Pinpoint the cell where the given text exists, returning its (x, y) midpoint coordinate. 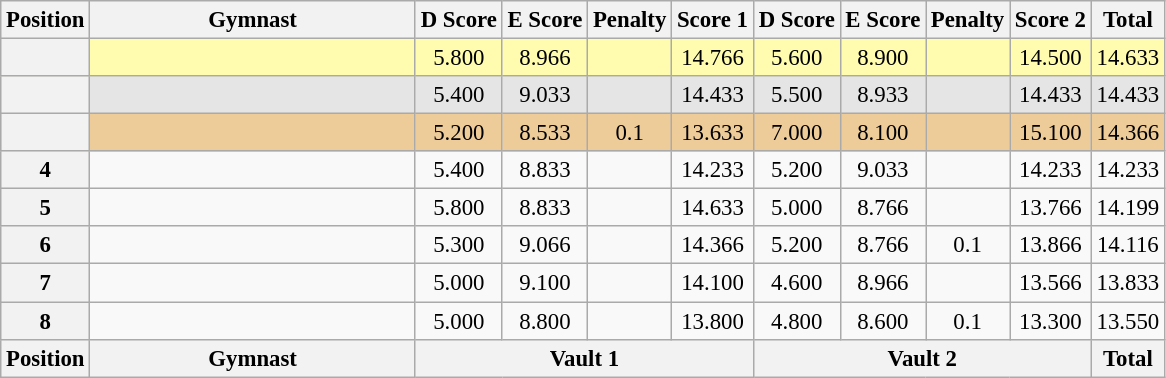
13.766 (1051, 208)
6 (46, 245)
5.300 (458, 245)
5.500 (796, 95)
Score 2 (1051, 20)
13.300 (1051, 321)
14.766 (713, 58)
14.100 (713, 283)
8.100 (882, 133)
4.800 (796, 321)
8.533 (544, 133)
13.550 (1128, 321)
8 (46, 321)
13.833 (1128, 283)
7 (46, 283)
8.900 (882, 58)
8.933 (882, 95)
14.199 (1128, 208)
4 (46, 170)
8.600 (882, 321)
15.100 (1051, 133)
13.800 (713, 321)
9.066 (544, 245)
Vault 1 (584, 358)
14.500 (1051, 58)
9.100 (544, 283)
Score 1 (713, 20)
8.800 (544, 321)
5 (46, 208)
13.566 (1051, 283)
13.866 (1051, 245)
5.600 (796, 58)
7.000 (796, 133)
4.600 (796, 283)
Vault 2 (922, 358)
13.633 (713, 133)
14.116 (1128, 245)
